Return [x, y] of the center of cell containing provided text 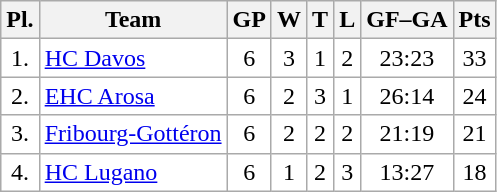
3. [20, 134]
W [288, 20]
23:23 [407, 58]
1. [20, 58]
GP [249, 20]
HC Lugano [133, 172]
21 [474, 134]
Pl. [20, 20]
18 [474, 172]
26:14 [407, 96]
L [348, 20]
T [320, 20]
24 [474, 96]
HC Davos [133, 58]
21:19 [407, 134]
EHC Arosa [133, 96]
2. [20, 96]
33 [474, 58]
Fribourg-Gottéron [133, 134]
Team [133, 20]
Pts [474, 20]
GF–GA [407, 20]
4. [20, 172]
13:27 [407, 172]
